Determine the (x, y) coordinate at the center of the cell enclosing the given text.  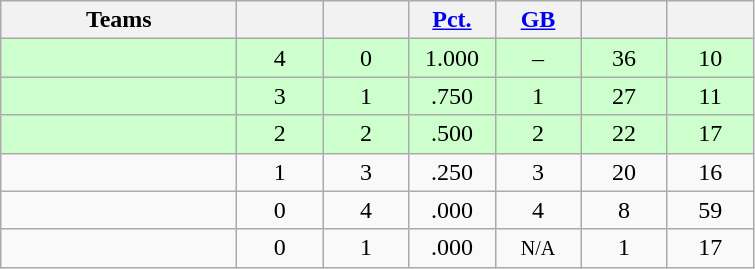
10 (710, 58)
16 (710, 172)
GB (538, 20)
8 (624, 210)
Pct. (452, 20)
27 (624, 96)
1.000 (452, 58)
– (538, 58)
36 (624, 58)
N/A (538, 248)
20 (624, 172)
Teams (119, 20)
11 (710, 96)
22 (624, 134)
.500 (452, 134)
59 (710, 210)
.250 (452, 172)
.750 (452, 96)
